Return [X, Y] of the center of cell containing provided text 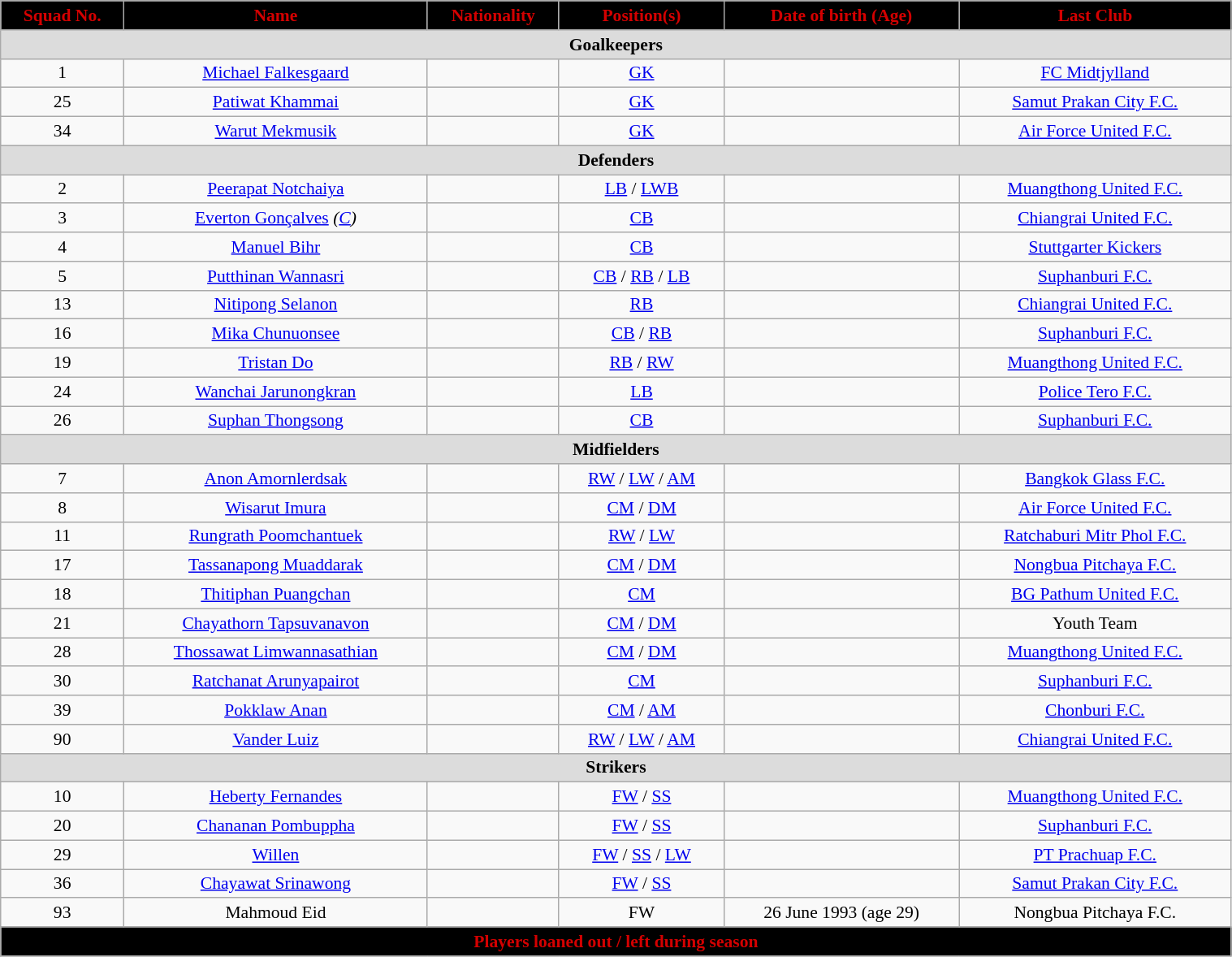
Thitiphan Puangchan [276, 595]
Nationality [493, 15]
39 [63, 710]
RB [642, 305]
2 [63, 189]
Midfielders [616, 450]
Manuel Bihr [276, 247]
4 [63, 247]
Nitipong Selanon [276, 305]
29 [63, 855]
21 [63, 623]
Everton Gonçalves (C) [276, 219]
Warut Mekmusik [276, 132]
Chayathorn Tapsuvanavon [276, 623]
Chonburi F.C. [1095, 710]
Chayawat Srinawong [276, 884]
FW [642, 913]
25 [63, 102]
28 [63, 652]
10 [63, 797]
36 [63, 884]
Patiwat Khammai [276, 102]
Strikers [616, 768]
20 [63, 826]
Pokklaw Anan [276, 710]
Rungrath Poomchantuek [276, 536]
BG Pathum United F.C. [1095, 595]
Ratchaburi Mitr Phol F.C. [1095, 536]
Date of birth (Age) [841, 15]
Suphan Thongsong [276, 421]
Squad No. [63, 15]
18 [63, 595]
11 [63, 536]
Mika Chunuonsee [276, 334]
PT Prachuap F.C. [1095, 855]
LB / LWB [642, 189]
Willen [276, 855]
Vander Luiz [276, 739]
13 [63, 305]
Wisarut Imura [276, 508]
Tassanapong Muaddarak [276, 565]
Wanchai Jarunongkran [276, 392]
7 [63, 478]
Peerapat Notchaiya [276, 189]
Tristan Do [276, 363]
RW / LW [642, 536]
34 [63, 132]
Chananan Pombuppha [276, 826]
Mahmoud Eid [276, 913]
Youth Team [1095, 623]
Last Club [1095, 15]
FC Midtjylland [1095, 73]
93 [63, 913]
26 June 1993 (age 29) [841, 913]
17 [63, 565]
Players loaned out / left during season [616, 942]
16 [63, 334]
Police Tero F.C. [1095, 392]
LB [642, 392]
Name [276, 15]
30 [63, 682]
3 [63, 219]
RB / RW [642, 363]
FW / SS / LW [642, 855]
Putthinan Wannasri [276, 276]
Heberty Fernandes [276, 797]
26 [63, 421]
Anon Amornlerdsak [276, 478]
CB / RB [642, 334]
8 [63, 508]
Position(s) [642, 15]
5 [63, 276]
Goalkeepers [616, 45]
24 [63, 392]
Stuttgarter Kickers [1095, 247]
90 [63, 739]
Defenders [616, 160]
CM / AM [642, 710]
Thossawat Limwannasathian [276, 652]
CB / RB / LB [642, 276]
Ratchanat Arunyapairot [276, 682]
19 [63, 363]
Michael Falkesgaard [276, 73]
Bangkok Glass F.C. [1095, 478]
1 [63, 73]
